Locate the cell with the specified text and output its (X, Y) center coordinate. 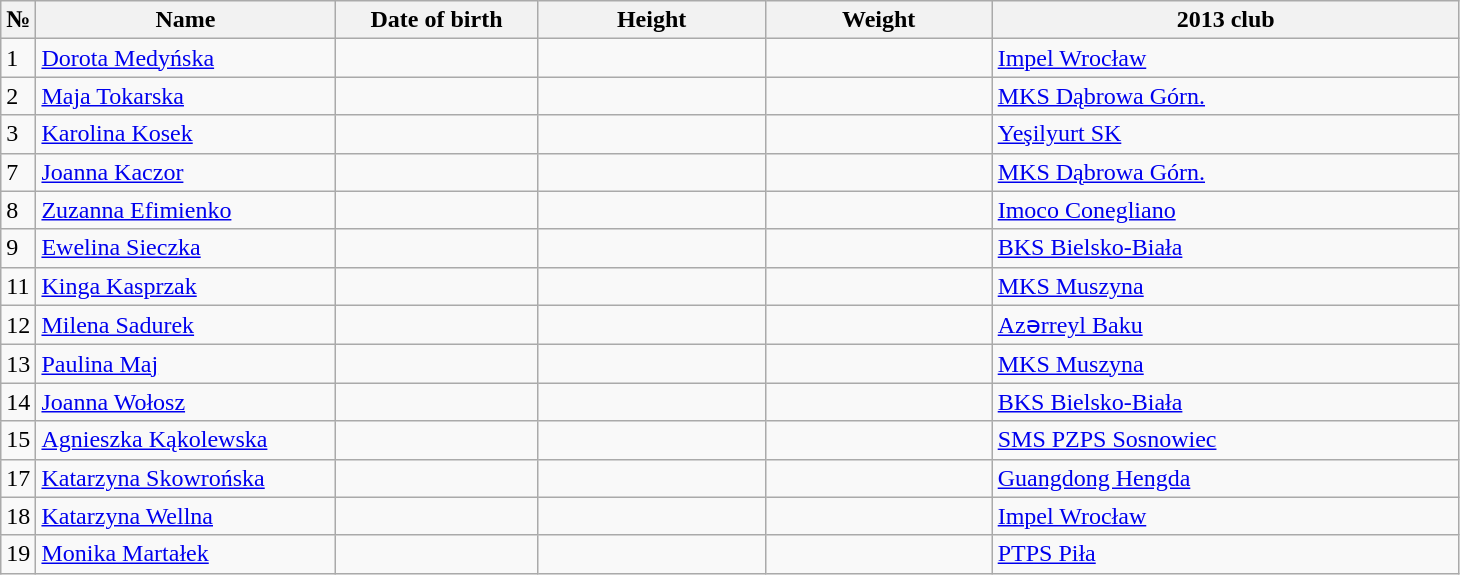
Katarzyna Skowrońska (186, 478)
2013 club (1226, 20)
9 (18, 248)
11 (18, 286)
Paulina Maj (186, 364)
Kinga Kasprzak (186, 286)
17 (18, 478)
Joanna Wołosz (186, 402)
Name (186, 20)
Zuzanna Efimienko (186, 210)
2 (18, 96)
Dorota Medyńska (186, 58)
19 (18, 554)
Height (652, 20)
18 (18, 516)
Weight (878, 20)
7 (18, 172)
Maja Tokarska (186, 96)
14 (18, 402)
Imoco Conegliano (1226, 210)
Agnieszka Kąkolewska (186, 440)
12 (18, 325)
13 (18, 364)
Milena Sadurek (186, 325)
8 (18, 210)
Date of birth (436, 20)
Yeşilyurt SK (1226, 134)
Azərreyl Baku (1226, 325)
Ewelina Sieczka (186, 248)
Karolina Kosek (186, 134)
Katarzyna Wellna (186, 516)
№ (18, 20)
Monika Martałek (186, 554)
SMS PZPS Sosnowiec (1226, 440)
Guangdong Hengda (1226, 478)
3 (18, 134)
15 (18, 440)
PTPS Piła (1226, 554)
Joanna Kaczor (186, 172)
1 (18, 58)
